From the cell containing the given text, extract its center point as (x, y) coordinate. 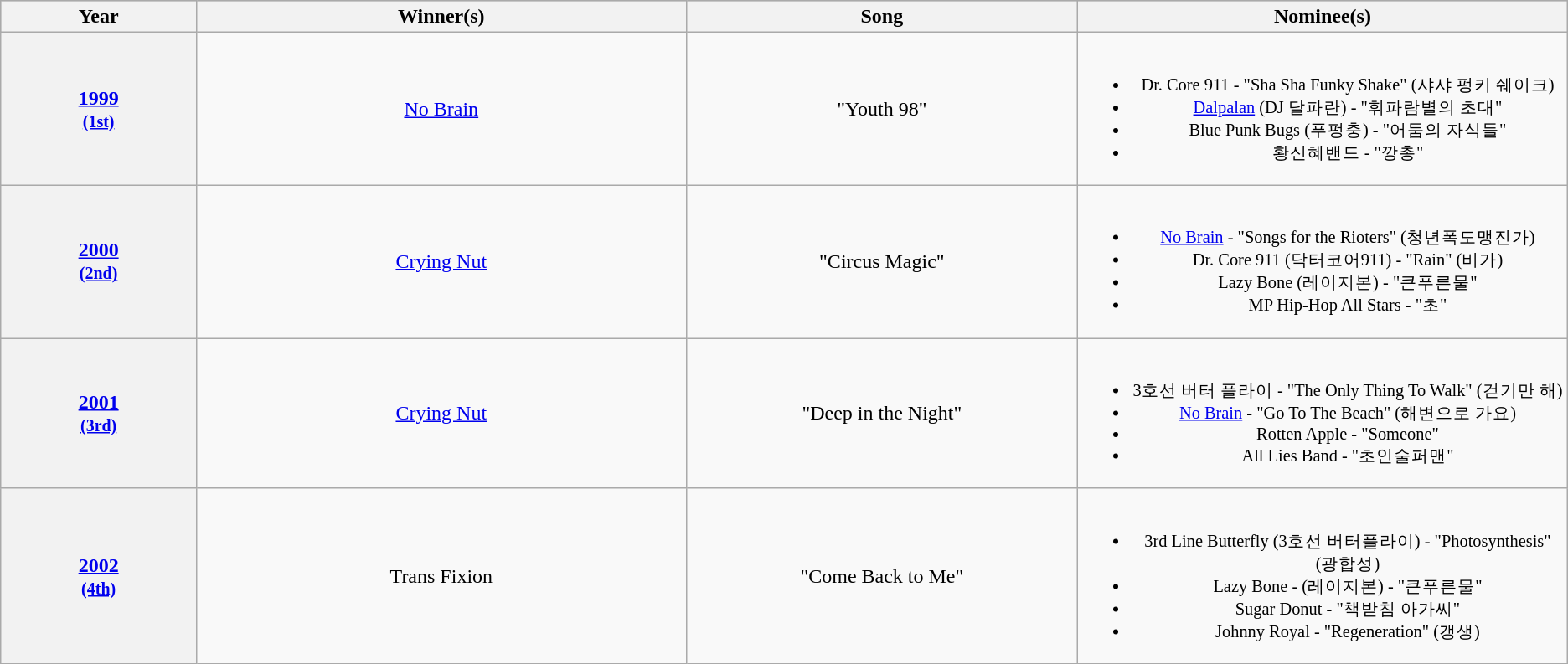
3호선 버터 플라이 - "The Only Thing To Walk" (걷기만 해)No Brain - "Go To The Beach" (해변으로 가요)Rotten Apple - "Someone"All Lies Band - "초인술퍼맨" (1323, 414)
2001(3rd) (99, 414)
Year (99, 17)
Trans Fixion (442, 576)
"Come Back to Me" (882, 576)
"Deep in the Night" (882, 414)
Nominee(s) (1323, 17)
Dr. Core 911 - "Sha Sha Funky Shake" (샤샤 펑키 쉐이크)Dalpalan (DJ 달파란) - "휘파람별의 초대"Blue Punk Bugs (푸펑충) - "어둠의 자식들"황신혜밴드 - "깡총" (1323, 109)
Winner(s) (442, 17)
No Brain - "Songs for the Rioters" (청년폭도맹진가)Dr. Core 911 (닥터코어911) - "Rain" (비가)Lazy Bone (레이지본) - "큰푸른물"MP Hip-Hop All Stars - "초" (1323, 261)
Song (882, 17)
"Youth 98" (882, 109)
2002(4th) (99, 576)
No Brain (442, 109)
"Circus Magic" (882, 261)
1999(1st) (99, 109)
3rd Line Butterfly (3호선 버터플라이) - "Photosynthesis" (광합성)Lazy Bone - (레이지본) - "큰푸른물"Sugar Donut - "책받침 아가씨"Johnny Royal - "Regeneration" (갱생) (1323, 576)
2000(2nd) (99, 261)
